Search for the cell housing the specified text and yield its (X, Y) center coordinate. 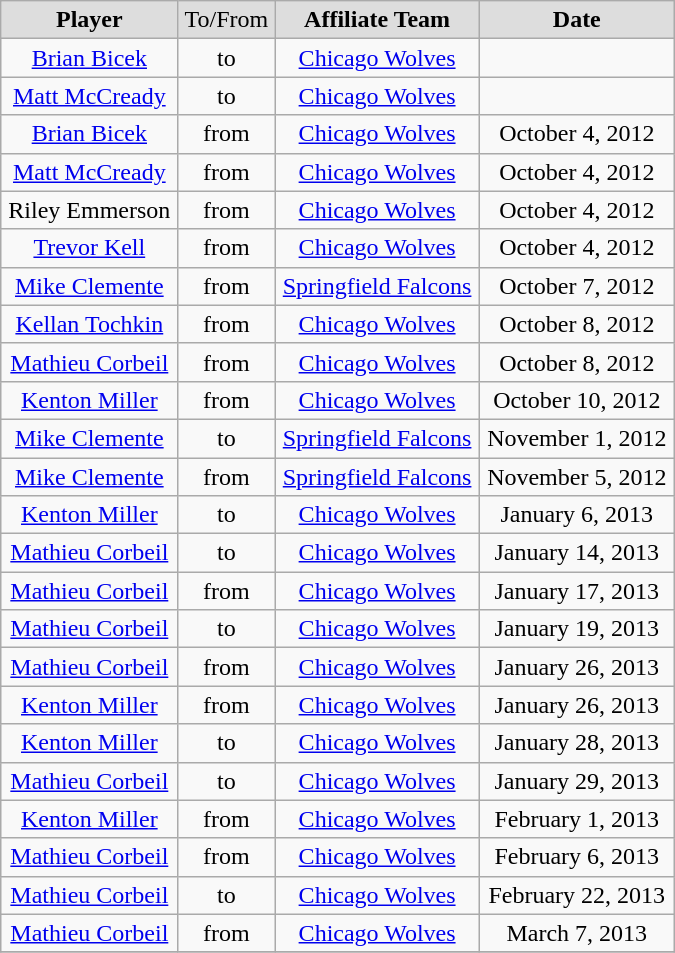
February 6, 2013 (576, 857)
January 29, 2013 (576, 781)
November 5, 2012 (576, 477)
Kellan Tochkin (90, 324)
January 17, 2013 (576, 591)
Affiliate Team (377, 20)
February 22, 2013 (576, 895)
January 28, 2013 (576, 743)
March 7, 2013 (576, 933)
October 7, 2012 (576, 286)
January 19, 2013 (576, 629)
Player (90, 20)
November 1, 2012 (576, 438)
To/From (226, 20)
October 10, 2012 (576, 400)
Riley Emmerson (90, 210)
February 1, 2013 (576, 819)
January 14, 2013 (576, 553)
Date (576, 20)
January 6, 2013 (576, 515)
Trevor Kell (90, 248)
